Locate the cell with the specified text and output its [X, Y] center coordinate. 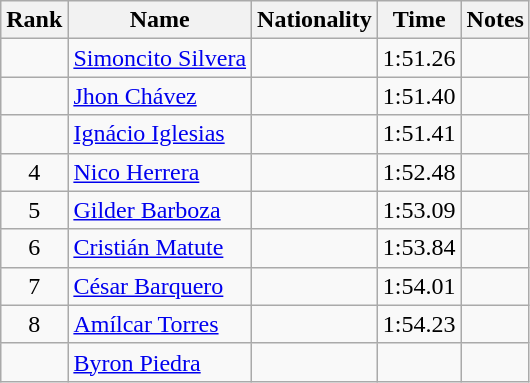
Notes [495, 20]
Nico Herrera [160, 172]
7 [34, 286]
1:54.01 [419, 286]
1:51.26 [419, 58]
1:51.40 [419, 96]
Amílcar Torres [160, 324]
César Barquero [160, 286]
Name [160, 20]
Ignácio Iglesias [160, 134]
Time [419, 20]
Simoncito Silvera [160, 58]
1:52.48 [419, 172]
6 [34, 248]
1:51.41 [419, 134]
1:53.84 [419, 248]
Nationality [315, 20]
Gilder Barboza [160, 210]
Rank [34, 20]
1:53.09 [419, 210]
8 [34, 324]
1:54.23 [419, 324]
Cristián Matute [160, 248]
Jhon Chávez [160, 96]
Byron Piedra [160, 362]
4 [34, 172]
5 [34, 210]
